Provide the (x, y) coordinate of the cell's center where the given text is located.  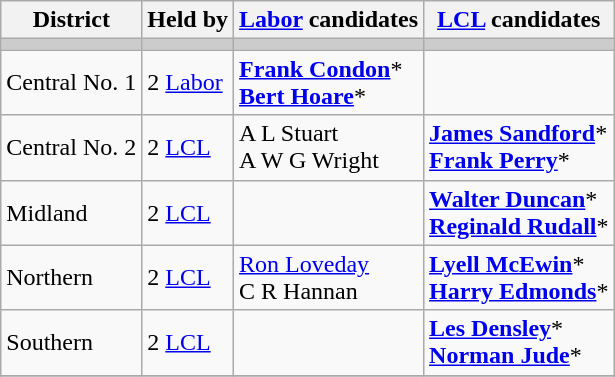
Walter Duncan* Reginald Rudall* (519, 212)
Ron Loveday C R Hannan (329, 278)
Frank Condon* Bert Hoare* (329, 82)
LCL candidates (519, 20)
Southern (72, 342)
James Sandford* Frank Perry* (519, 148)
Northern (72, 278)
Les Densley* Norman Jude* (519, 342)
District (72, 20)
Held by (188, 20)
2 Labor (188, 82)
Midland (72, 212)
A L Stuart A W G Wright (329, 148)
Central No. 2 (72, 148)
Labor candidates (329, 20)
Central No. 1 (72, 82)
Lyell McEwin* Harry Edmonds* (519, 278)
